Return [X, Y] of the center of cell containing provided text 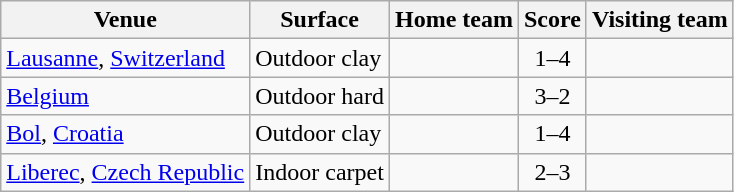
Venue [126, 20]
Liberec, Czech Republic [126, 172]
Score [552, 20]
Belgium [126, 96]
Indoor carpet [320, 172]
Outdoor hard [320, 96]
Lausanne, Switzerland [126, 58]
Home team [454, 20]
3–2 [552, 96]
2–3 [552, 172]
Surface [320, 20]
Bol, Croatia [126, 134]
Visiting team [660, 20]
